Pinpoint the cell where the given text exists, returning its (X, Y) midpoint coordinate. 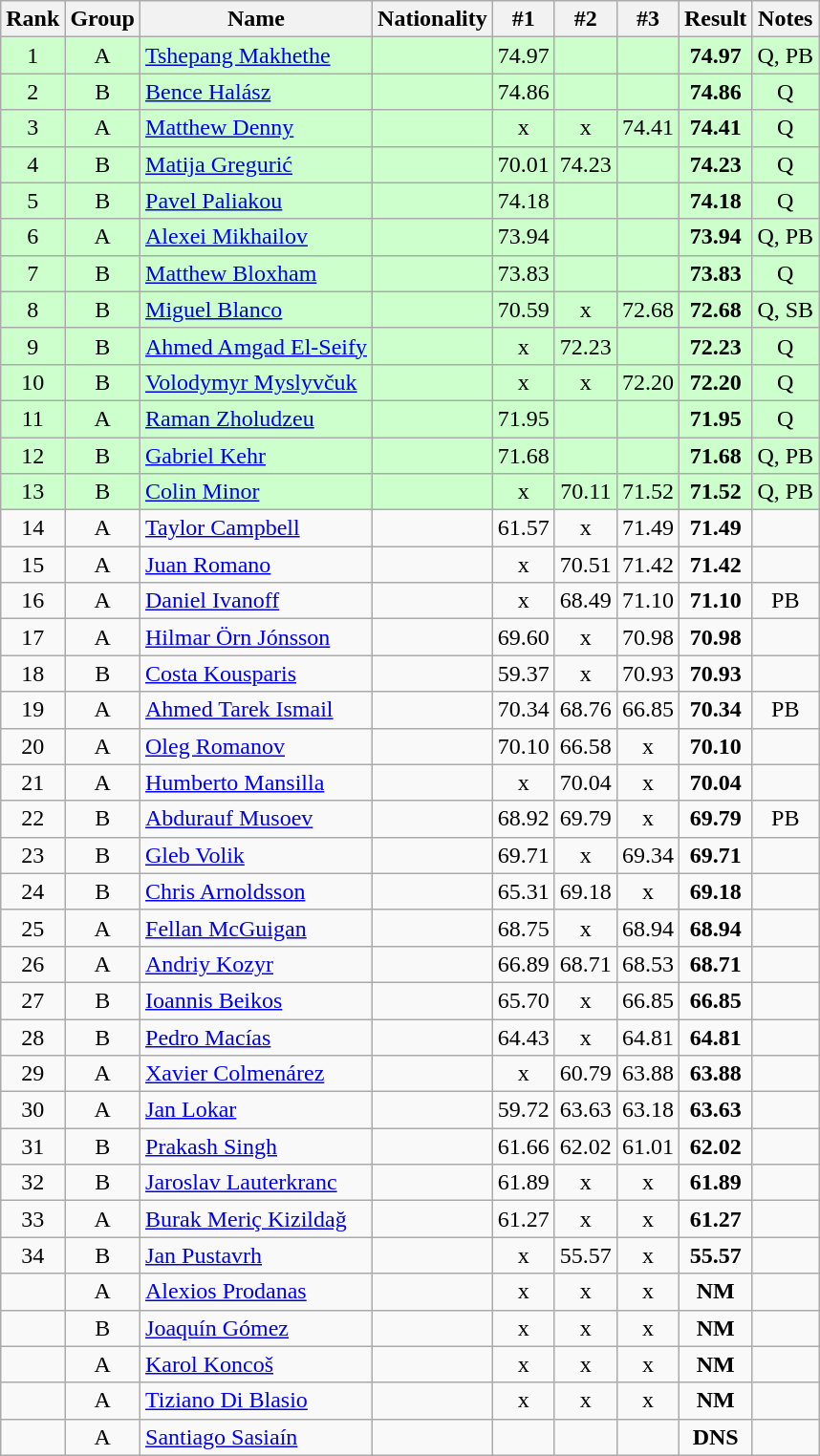
#3 (648, 19)
28 (32, 1037)
13 (32, 492)
Taylor Campbell (256, 528)
61.01 (648, 1146)
34 (32, 1255)
65.70 (524, 1000)
Matthew Bloxham (256, 273)
69.60 (524, 637)
15 (32, 565)
12 (32, 456)
Tiziano Di Blasio (256, 1401)
Group (103, 19)
59.72 (524, 1110)
Ioannis Beikos (256, 1000)
68.49 (585, 601)
Jan Lokar (256, 1110)
Joaquín Gómez (256, 1328)
Alexios Prodanas (256, 1292)
17 (32, 637)
Tshepang Makhethe (256, 55)
Jan Pustavrh (256, 1255)
4 (32, 164)
Colin Minor (256, 492)
60.79 (585, 1074)
Humberto Mansilla (256, 782)
3 (32, 128)
68.53 (648, 964)
Notes (786, 19)
Pavel Paliakou (256, 201)
#2 (585, 19)
24 (32, 891)
21 (32, 782)
70.51 (585, 565)
32 (32, 1183)
19 (32, 710)
Karol Koncoš (256, 1364)
Hilmar Örn Jónsson (256, 637)
22 (32, 819)
Bence Halász (256, 92)
Ahmed Tarek Ismail (256, 710)
Andriy Kozyr (256, 964)
Burak Meriç Kizildağ (256, 1219)
Xavier Colmenárez (256, 1074)
Daniel Ivanoff (256, 601)
65.31 (524, 891)
Abdurauf Musoev (256, 819)
66.89 (524, 964)
69.34 (648, 855)
9 (32, 346)
Costa Kousparis (256, 674)
63.18 (648, 1110)
Jaroslav Lauterkranc (256, 1183)
Matthew Denny (256, 128)
68.76 (585, 710)
Q, SB (786, 310)
#1 (524, 19)
68.75 (524, 928)
Volodymyr Myslyvčuk (256, 382)
Alexei Mikhailov (256, 237)
61.57 (524, 528)
Matija Gregurić (256, 164)
64.43 (524, 1037)
DNS (715, 1437)
23 (32, 855)
61.66 (524, 1146)
68.92 (524, 819)
27 (32, 1000)
Raman Zholudzeu (256, 418)
Miguel Blanco (256, 310)
5 (32, 201)
16 (32, 601)
Nationality (433, 19)
59.37 (524, 674)
29 (32, 1074)
Gleb Volik (256, 855)
14 (32, 528)
Fellan McGuigan (256, 928)
Name (256, 19)
Gabriel Kehr (256, 456)
8 (32, 310)
Result (715, 19)
31 (32, 1146)
70.59 (524, 310)
10 (32, 382)
25 (32, 928)
Oleg Romanov (256, 746)
7 (32, 273)
Pedro Macías (256, 1037)
20 (32, 746)
30 (32, 1110)
6 (32, 237)
18 (32, 674)
11 (32, 418)
Juan Romano (256, 565)
Prakash Singh (256, 1146)
2 (32, 92)
1 (32, 55)
Santiago Sasiaín (256, 1437)
70.01 (524, 164)
33 (32, 1219)
26 (32, 964)
66.58 (585, 746)
Ahmed Amgad El-Seify (256, 346)
Chris Arnoldsson (256, 891)
Rank (32, 19)
70.11 (585, 492)
